Provide the [X, Y] coordinate of the cell's center where the given text is located.  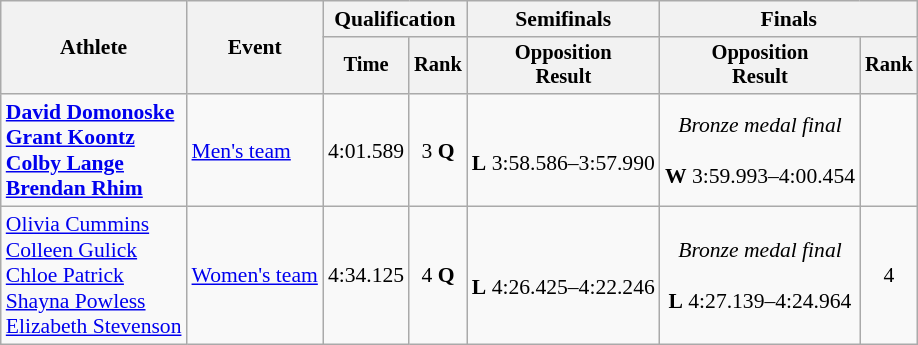
Finals [789, 19]
Women's team [255, 276]
4:01.589 [366, 150]
4 [889, 276]
4 Q [438, 276]
David DomonoskeGrant KoontzColby LangeBrendan Rhim [94, 150]
Semifinals [564, 19]
Men's team [255, 150]
Event [255, 48]
L 4:26.425–4:22.246 [564, 276]
Bronze medal finalL 4:27.139–4:24.964 [760, 276]
Bronze medal finalW 3:59.993–4:00.454 [760, 150]
4:34.125 [366, 276]
Qualification [395, 19]
L 3:58.586–3:57.990 [564, 150]
3 Q [438, 150]
Athlete [94, 48]
Time [366, 66]
Olivia CumminsColleen GulickChloe PatrickShayna PowlessElizabeth Stevenson [94, 276]
